For the text-containing cell, return its midpoint in [x, y] coordinate format. 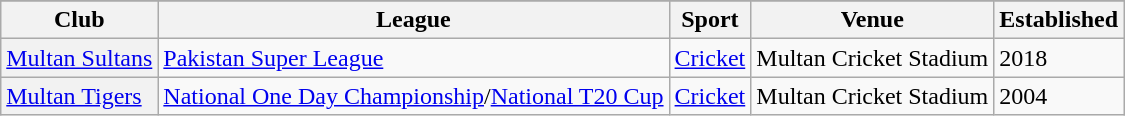
Venue [872, 20]
2018 [1059, 58]
National One Day Championship/National T20 Cup [414, 96]
Sport [710, 20]
Multan Sultans [80, 58]
Pakistan Super League [414, 58]
Multan Tigers [80, 96]
Club [80, 20]
League [414, 20]
Established [1059, 20]
2004 [1059, 96]
